Output the [X, Y] coordinate of the center of the cell containing the given text.  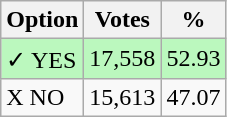
X NO [42, 97]
15,613 [122, 97]
52.93 [194, 59]
47.07 [194, 97]
Votes [122, 20]
Option [42, 20]
✓ YES [42, 59]
17,558 [122, 59]
% [194, 20]
